Locate the cell with the specified text and output its (x, y) center coordinate. 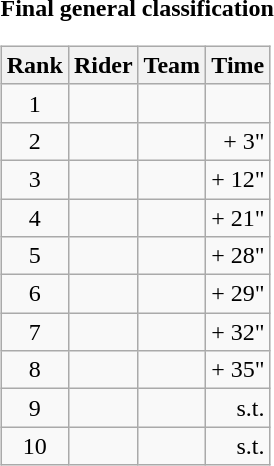
7 (34, 332)
+ 12" (238, 179)
Time (238, 65)
4 (34, 217)
+ 21" (238, 217)
Rank (34, 65)
+ 29" (238, 294)
+ 3" (238, 141)
Rider (103, 65)
+ 35" (238, 370)
9 (34, 408)
3 (34, 179)
+ 32" (238, 332)
+ 28" (238, 256)
1 (34, 103)
10 (34, 446)
8 (34, 370)
2 (34, 141)
6 (34, 294)
Team (172, 65)
5 (34, 256)
